Search for the cell housing the specified text and yield its (x, y) center coordinate. 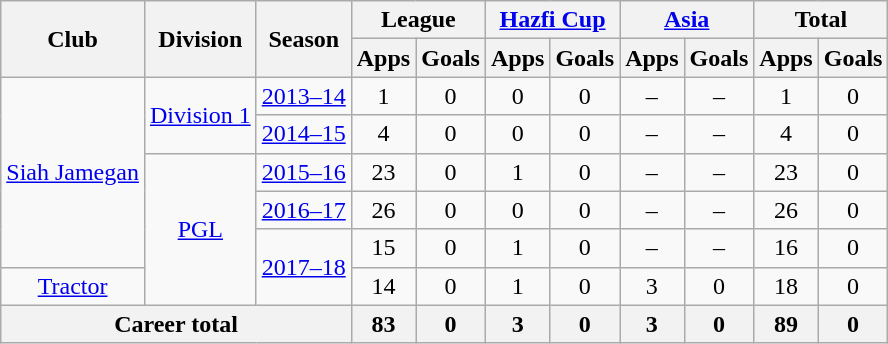
16 (786, 248)
14 (383, 286)
Asia (687, 20)
Club (73, 39)
Siah Jamegan (73, 172)
89 (786, 324)
2013–14 (304, 96)
Hazfi Cup (552, 20)
Tractor (73, 286)
2014–15 (304, 134)
Career total (176, 324)
2016–17 (304, 210)
Division 1 (200, 115)
83 (383, 324)
PGL (200, 229)
15 (383, 248)
Total (821, 20)
2015–16 (304, 172)
18 (786, 286)
Division (200, 39)
League (418, 20)
Season (304, 39)
2017–18 (304, 267)
